Scan for the cell matching the given text and deliver its [X, Y] coordinate at center. 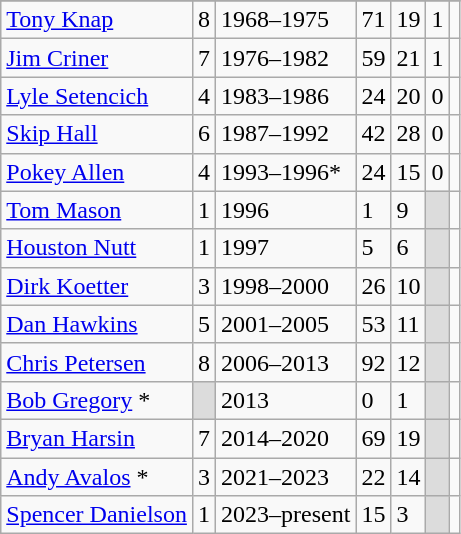
Dirk Koetter [97, 286]
Tom Mason [97, 210]
10 [408, 286]
42 [374, 134]
2021–2023 [285, 477]
71 [374, 20]
2014–2020 [285, 438]
Chris Petersen [97, 362]
Jim Criner [97, 58]
2023–present [285, 515]
2001–2005 [285, 324]
2006–2013 [285, 362]
92 [374, 362]
1987–1992 [285, 134]
26 [374, 286]
22 [374, 477]
53 [374, 324]
2013 [285, 400]
1976–1982 [285, 58]
1998–2000 [285, 286]
28 [408, 134]
1968–1975 [285, 20]
Lyle Setencich [97, 96]
21 [408, 58]
59 [374, 58]
Tony Knap [97, 20]
Dan Hawkins [97, 324]
1993–1996* [285, 172]
20 [408, 96]
Bryan Harsin [97, 438]
1983–1986 [285, 96]
Andy Avalos * [97, 477]
Spencer Danielson [97, 515]
1996 [285, 210]
Houston Nutt [97, 248]
14 [408, 477]
69 [374, 438]
1997 [285, 248]
Pokey Allen [97, 172]
Bob Gregory * [97, 400]
9 [408, 210]
12 [408, 362]
11 [408, 324]
Skip Hall [97, 134]
